For the text-containing cell, return its midpoint in (X, Y) coordinate format. 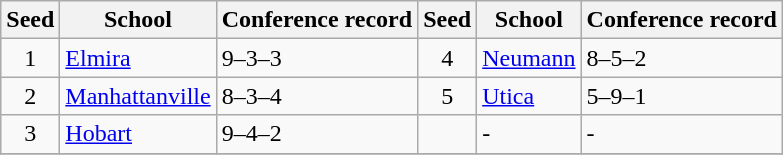
8–3–4 (316, 96)
5–9–1 (682, 96)
8–5–2 (682, 58)
Utica (529, 96)
9–3–3 (316, 58)
5 (448, 96)
3 (30, 134)
9–4–2 (316, 134)
2 (30, 96)
1 (30, 58)
Hobart (138, 134)
Neumann (529, 58)
Elmira (138, 58)
4 (448, 58)
Manhattanville (138, 96)
